Determine the [x, y] coordinate at the center of the cell enclosing the given text.  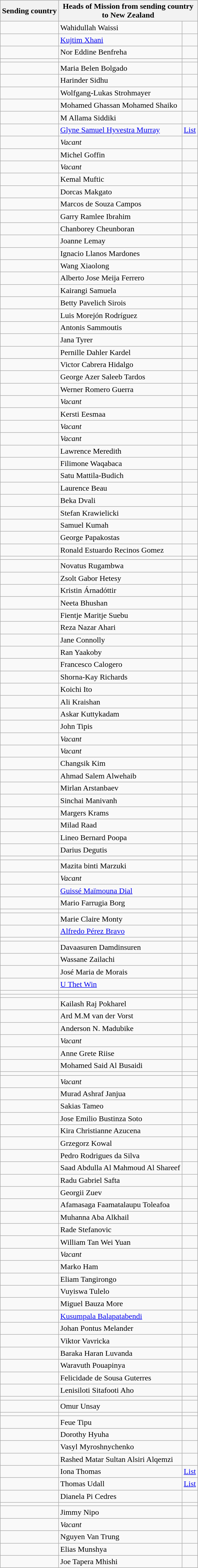
Ard M.M van der Vorst [121, 1016]
Pernille Dahler Kardel [121, 352]
Jimmy Nipo [121, 1512]
Satu Mattila-Budich [121, 476]
Ignacio Llanos Mardones [121, 253]
Mohamed Ghassan Mohamed Shaiko [121, 105]
Kujtim Xhani [121, 40]
Kairangi Samuela [121, 290]
Dorcas Makgato [121, 192]
Sinchai Manivanh [121, 801]
Baraka Haran Luvanda [121, 1353]
Beka Dvali [121, 500]
Dorothy Hyuha [121, 1434]
Wang Xiaolong [121, 266]
Changsik Kim [121, 764]
Kemal Muftic [121, 179]
Mirlan Arstanbaev [121, 788]
Jane Connolly [121, 640]
Novatus Rugambwa [121, 566]
Anderson N. Madubike [121, 1028]
Milad Raad [121, 825]
Samuel Kumah [121, 525]
Chanborey Cheunboran [121, 229]
Ahmad Salem Alwehaib [121, 776]
Vasyl Myroshnychenko [121, 1447]
Askar Kuttykadam [121, 714]
George Azer Saleeb Tardos [121, 377]
Neeta Bhushan [121, 603]
Nguyen Van Trung [121, 1537]
Ali Kraishan [121, 702]
Davaasuren Damdinsuren [121, 947]
Anne Grete Riise [121, 1053]
Filimone Waqabaca [121, 463]
Lenisiloti Sitafooti Aho [121, 1390]
George Papakostas [121, 537]
Mazita binti Marzuki [121, 866]
Reza Nazar Ahari [121, 628]
Jana Tyrer [121, 340]
Felicidade de Sousa Guterres [121, 1378]
Grzegorz Kowal [121, 1143]
Betty Pavelich Sirois [121, 303]
Sakias Tameo [121, 1106]
Thomas Udall [121, 1484]
Antonis Sammoutis [121, 327]
Wahidullah Waissi [121, 28]
Heads of Mission from sending countryto New Zealand [128, 11]
Ran Yaakoby [121, 652]
Afamasaga Faamatalaupu Toleafoa [121, 1205]
Victor Cabrera Hidalgo [121, 365]
Nor Eddine Benfreha [121, 52]
Mohamed Said Al Busaidi [121, 1065]
Zsolt Gabor Hetesy [121, 578]
U Thet Win [121, 984]
Lineo Bernard Poopa [121, 838]
Dianela Pi Cedres [121, 1496]
M Allama Siddiki [121, 117]
Glyne Samuel Hyvestra Murray [121, 130]
Vuyiswa Tulelo [121, 1292]
Elias Munshya [121, 1549]
Kersti Eesmaa [121, 414]
Murad Ashraf Janjua [121, 1094]
Werner Romero Guerra [121, 389]
José Maria de Morais [121, 972]
Guissé Maïmouna Dial [121, 890]
Wassane Zailachi [121, 960]
Alfredo Pérez Bravo [121, 931]
Kristin Árnadóttir [121, 591]
Shorna-Kay Richards [121, 677]
Johan Pontus Melander [121, 1329]
Kusumpala Balapatabendi [121, 1316]
Luis Morejón Rodríguez [121, 315]
Rade Stefanovic [121, 1230]
Maria Belen Bolgado [121, 68]
Pedro Rodrigues da Silva [121, 1156]
Laurence Beau [121, 488]
Marie Claire Monty [121, 919]
Garry Ramlee Ibrahim [121, 216]
Joanne Lemay [121, 241]
Harinder Sidhu [121, 80]
Marko Ham [121, 1267]
Alberto Jose Meija Ferrero [121, 278]
Michel Goffin [121, 155]
John Tipis [121, 726]
Wolfgang-Lukas Strohmayer [121, 93]
Mario Farrugia Borg [121, 903]
Joe Tapera Mhishi [121, 1562]
Muhanna Aba Alkhail [121, 1217]
Miguel Bauza More [121, 1304]
Margers Krams [121, 813]
Sending country [29, 11]
Marcos de Souza Campos [121, 204]
William Tan Wei Yuan [121, 1242]
Rashed Matar Sultan Alsiri Alqemzi [121, 1459]
Koichi Ito [121, 689]
Darius Degutis [121, 850]
Stefan Krawielicki [121, 513]
Radu Gabriel Safta [121, 1180]
Eliam Tangirongo [121, 1279]
Lawrence Meredith [121, 451]
Kira Christianne Azucena [121, 1131]
Omur Unsay [121, 1406]
Francesco Calogero [121, 665]
Waravuth Pouapinya [121, 1366]
Ronald Estuardo Recinos Gomez [121, 550]
Georgii Zuev [121, 1193]
Iona Thomas [121, 1472]
Kailash Raj Pokharel [121, 1004]
Viktor Vavricka [121, 1341]
Feue Tipu [121, 1422]
Fientje Maritje Suebu [121, 615]
Saad Abdulla Al Mahmoud Al Shareef [121, 1168]
Jose Emilio Bustinza Soto [121, 1119]
